Capture the cell that displays the provided text and extract its (X, Y) central coordinate. 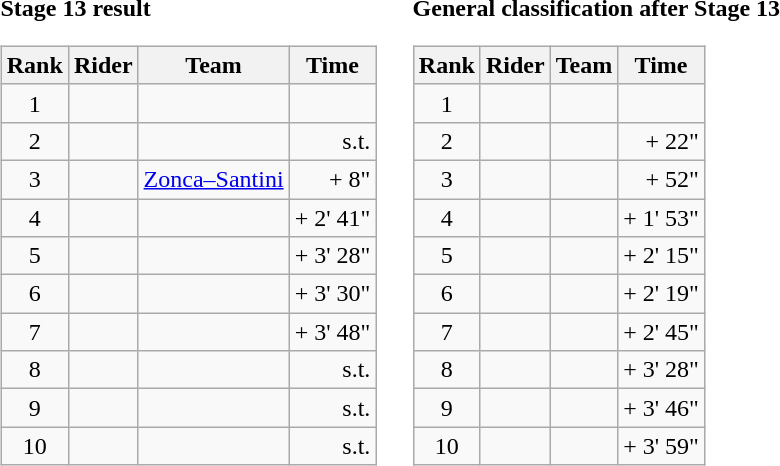
+ 3' 48" (332, 332)
+ 2' 15" (662, 256)
+ 3' 59" (662, 446)
+ 3' 46" (662, 408)
+ 2' 41" (332, 217)
+ 2' 45" (662, 332)
+ 1' 53" (662, 217)
Zonca–Santini (214, 179)
+ 3' 30" (332, 294)
+ 8" (332, 179)
+ 2' 19" (662, 294)
+ 52" (662, 179)
+ 22" (662, 141)
